Provide the [x, y] coordinate of the cell's center where the given text is located.  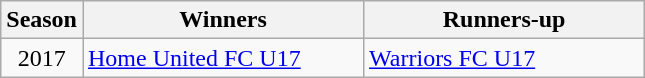
Season [42, 20]
2017 [42, 58]
Winners [222, 20]
Runners-up [504, 20]
Warriors FC U17 [504, 58]
Home United FC U17 [222, 58]
